Identify which cell holds the provided text, then report its [x, y] central coordinate. 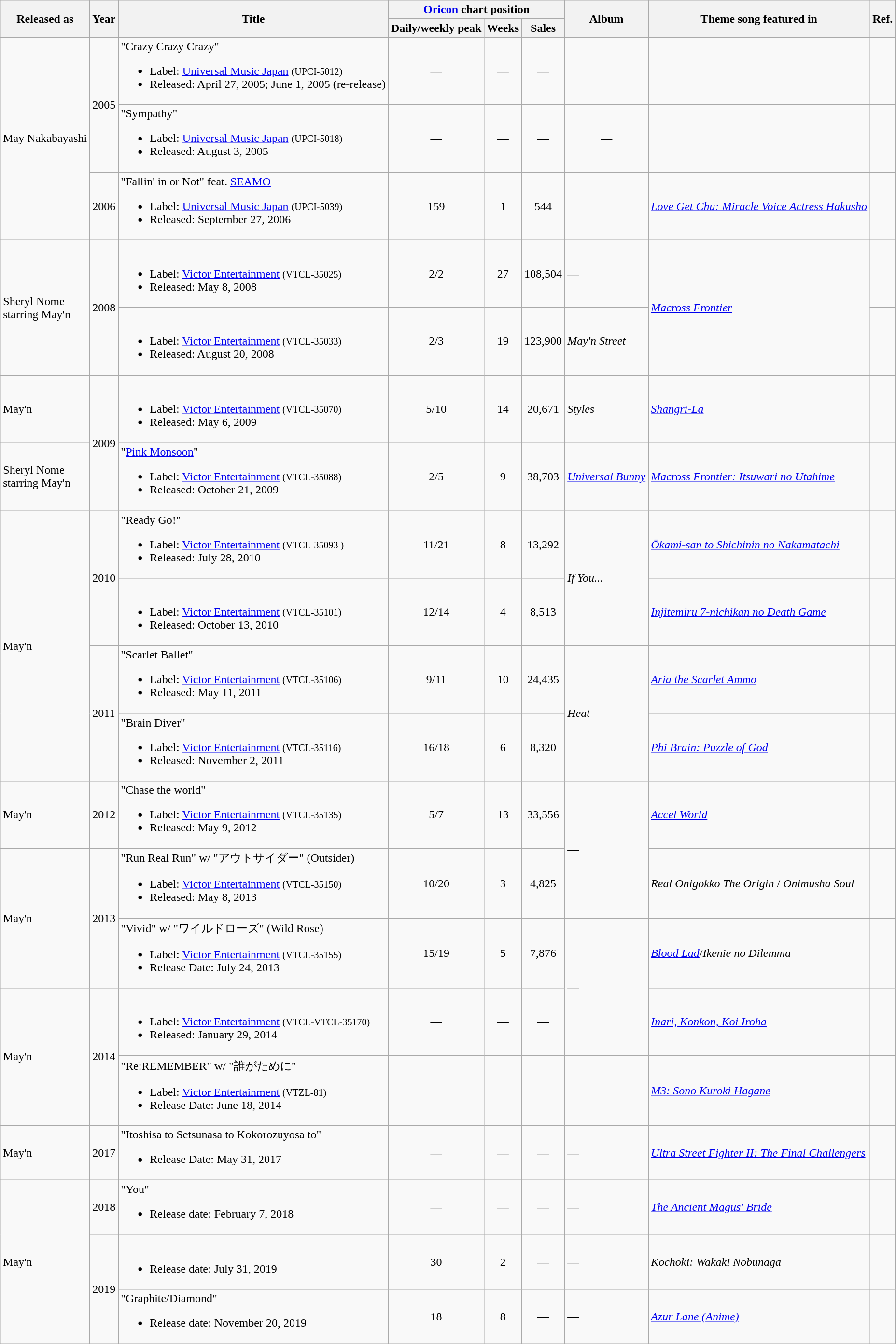
Love Get Chu: Miracle Voice Actress Hakusho [759, 206]
10/20 [436, 883]
2/3 [436, 341]
Year [104, 19]
7,876 [544, 953]
Phi Brain: Puzzle of God [759, 747]
Macross Frontier [759, 308]
If You... [606, 578]
15/19 [436, 953]
Daily/weekly peak [436, 28]
Label: Victor Entertainment (VTCL-35070)Released: May 6, 2009 [253, 409]
9/11 [436, 679]
12/14 [436, 612]
13,292 [544, 544]
5/10 [436, 409]
8,320 [544, 747]
18 [436, 1317]
Label: Victor Entertainment (VTCL-35025)Released: May 8, 2008 [253, 274]
16/18 [436, 747]
"Brain Diver"Label: Victor Entertainment (VTCL-35116)Released: November 2, 2011 [253, 747]
5 [503, 953]
19 [503, 341]
2009 [104, 443]
33,556 [544, 815]
Real Onigokko The Origin / Onimusha Soul [759, 883]
Oricon chart position [476, 10]
Inari, Konkon, Koi Iroha [759, 1022]
"You"Release date: February 7, 2018 [253, 1207]
11/21 [436, 544]
108,504 [544, 274]
Weeks [503, 28]
May Nakabayashi [45, 139]
"Fallin' in or Not" feat. SEAMOLabel: Universal Music Japan (UPCI-5039)Released: September 27, 2006 [253, 206]
2019 [104, 1289]
"Itoshisa to Setsunasa to Kokorozuyosa to"Release Date: May 31, 2017 [253, 1153]
"Sympathy"Label: Universal Music Japan (UPCI-5018)Released: August 3, 2005 [253, 139]
2013 [104, 918]
2014 [104, 1057]
2011 [104, 713]
38,703 [544, 476]
Azur Lane (Anime) [759, 1317]
30 [436, 1262]
Macross Frontier: Itsuwari no Utahime [759, 476]
Label: Victor Entertainment (VTCL-35101)Released: October 13, 2010 [253, 612]
10 [503, 679]
Shangri-La [759, 409]
Aria the Scarlet Ammo [759, 679]
"Chase the world"Label: Victor Entertainment (VTCL-35135)Released: May 9, 2012 [253, 815]
2005 [104, 105]
5/7 [436, 815]
20,671 [544, 409]
14 [503, 409]
Blood Lad/Ikenie no Dilemma [759, 953]
"Crazy Crazy Crazy"Label: Universal Music Japan (UPCI-5012)Released: April 27, 2005; June 1, 2005 (re-release) [253, 71]
2012 [104, 815]
2018 [104, 1207]
Title [253, 19]
2006 [104, 206]
Album [606, 19]
4 [503, 612]
8,513 [544, 612]
Styles [606, 409]
2010 [104, 578]
Ultra Street Fighter II: The Final Challengers [759, 1153]
2/5 [436, 476]
"Graphite/Diamond"Release date: November 20, 2019 [253, 1317]
"Run Real Run" w/ "アウトサイダー" (Outsider)Label: Victor Entertainment (VTCL-35150)Released: May 8, 2013 [253, 883]
Released as [45, 19]
Sales [544, 28]
2 [503, 1262]
544 [544, 206]
May'n Street [606, 341]
27 [503, 274]
1 [503, 206]
2008 [104, 308]
Ōkami-san to Shichinin no Nakamatachi [759, 544]
Heat [606, 713]
Universal Bunny [606, 476]
123,900 [544, 341]
"Pink Monsoon"Label: Victor Entertainment (VTCL-35088)Released: October 21, 2009 [253, 476]
3 [503, 883]
Release date: July 31, 2019 [253, 1262]
159 [436, 206]
24,435 [544, 679]
M3: Sono Kuroki Hagane [759, 1091]
"Ready Go!"Label: Victor Entertainment (VTCL-35093 )Released: July 28, 2010 [253, 544]
"Re:REMEMBER" w/ "誰がために"Label: Victor Entertainment (VTZL-81)Release Date: June 18, 2014 [253, 1091]
Kochoki: Wakaki Nobunaga [759, 1262]
"Scarlet Ballet"Label: Victor Entertainment (VTCL-35106)Released: May 11, 2011 [253, 679]
"Vivid" w/ "ワイルドローズ" (Wild Rose)Label: Victor Entertainment (VTCL-35155)Release Date: July 24, 2013 [253, 953]
2/2 [436, 274]
2017 [104, 1153]
Label: Victor Entertainment (VTCL-35033)Released: August 20, 2008 [253, 341]
4,825 [544, 883]
13 [503, 815]
Accel World [759, 815]
Injitemiru 7-nichikan no Death Game [759, 612]
9 [503, 476]
Ref. [882, 19]
The Ancient Magus' Bride [759, 1207]
Label: Victor Entertainment (VTCL-VTCL-35170)Released: January 29, 2014 [253, 1022]
Theme song featured in [759, 19]
6 [503, 747]
